Return [x, y] of the center of cell containing provided text 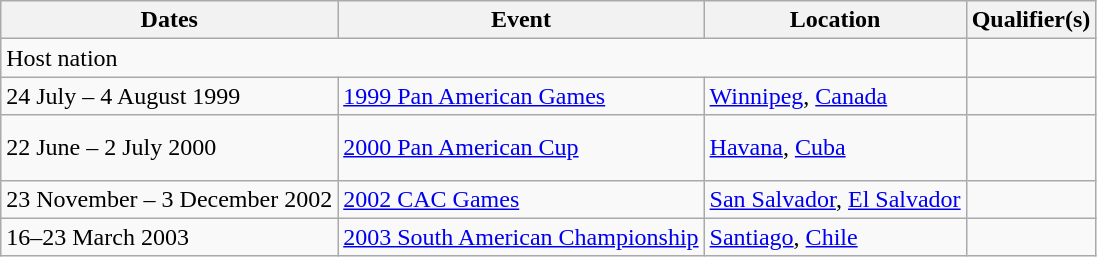
22 June – 2 July 2000 [170, 148]
2000 Pan American Cup [521, 148]
24 July – 4 August 1999 [170, 96]
Santiago, Chile [835, 237]
Host nation [484, 58]
Location [835, 20]
San Salvador, El Salvador [835, 199]
Winnipeg, Canada [835, 96]
1999 Pan American Games [521, 96]
Qualifier(s) [1031, 20]
2002 CAC Games [521, 199]
Dates [170, 20]
2003 South American Championship [521, 237]
Havana, Cuba [835, 148]
23 November – 3 December 2002 [170, 199]
16–23 March 2003 [170, 237]
Event [521, 20]
